Identify which cell holds the provided text, then report its (X, Y) central coordinate. 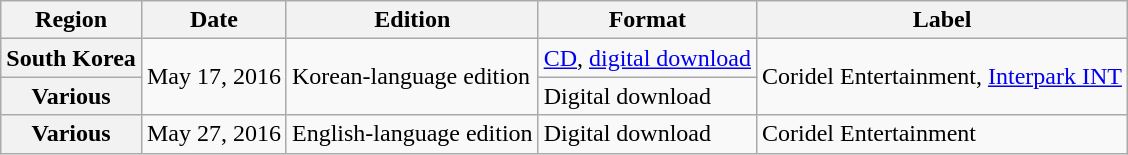
May 17, 2016 (214, 77)
Date (214, 20)
Label (942, 20)
Region (72, 20)
Korean-language edition (412, 77)
CD, digital download (647, 58)
English-language edition (412, 134)
May 27, 2016 (214, 134)
Edition (412, 20)
Coridel Entertainment, Interpark INT (942, 77)
South Korea (72, 58)
Coridel Entertainment (942, 134)
Format (647, 20)
